Provide the [x, y] coordinate of the cell's center where the given text is located.  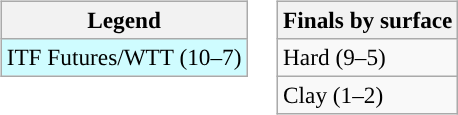
Hard (9–5) [368, 57]
ITF Futures/WTT (10–7) [124, 57]
Clay (1–2) [368, 95]
Legend [124, 20]
Finals by surface [368, 20]
